Scan for the cell matching the given text and deliver its [x, y] coordinate at center. 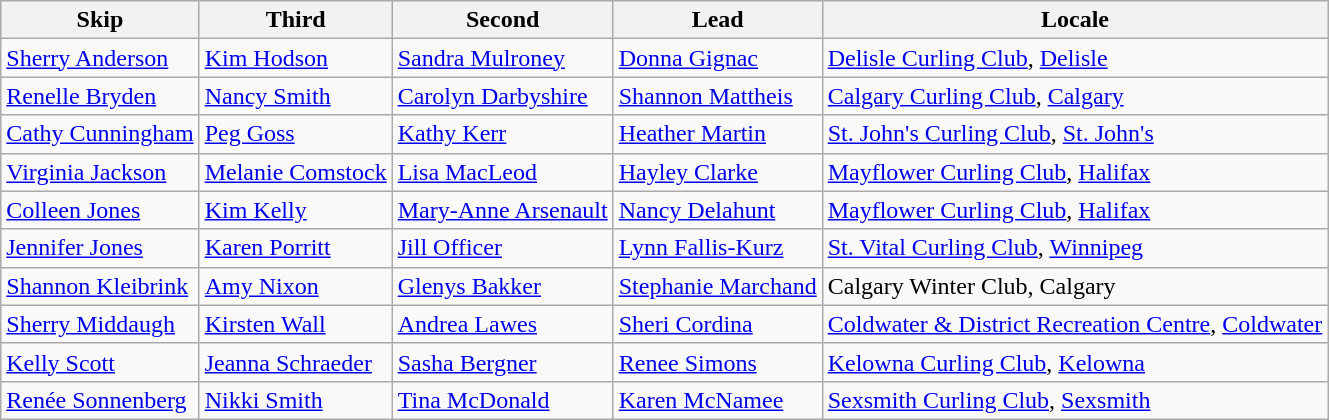
Heather Martin [718, 134]
Nikki Smith [296, 400]
Renelle Bryden [100, 96]
Tina McDonald [502, 400]
St. John's Curling Club, St. John's [1075, 134]
Shannon Kleibrink [100, 286]
Sasha Bergner [502, 362]
Calgary Curling Club, Calgary [1075, 96]
Kirsten Wall [296, 324]
Sherry Anderson [100, 58]
Amy Nixon [296, 286]
Lead [718, 20]
Karen Porritt [296, 248]
Colleen Jones [100, 210]
Nancy Smith [296, 96]
Cathy Cunningham [100, 134]
Stephanie Marchand [718, 286]
Kelowna Curling Club, Kelowna [1075, 362]
Karen McNamee [718, 400]
Mary-Anne Arsenault [502, 210]
Renee Simons [718, 362]
Coldwater & District Recreation Centre, Coldwater [1075, 324]
Andrea Lawes [502, 324]
Virginia Jackson [100, 172]
Locale [1075, 20]
Melanie Comstock [296, 172]
Peg Goss [296, 134]
Delisle Curling Club, Delisle [1075, 58]
Jennifer Jones [100, 248]
Sheri Cordina [718, 324]
Nancy Delahunt [718, 210]
Renée Sonnenberg [100, 400]
Donna Gignac [718, 58]
Kathy Kerr [502, 134]
Sexsmith Curling Club, Sexsmith [1075, 400]
Third [296, 20]
Skip [100, 20]
Jeanna Schraeder [296, 362]
Second [502, 20]
Lynn Fallis-Kurz [718, 248]
Carolyn Darbyshire [502, 96]
Glenys Bakker [502, 286]
Hayley Clarke [718, 172]
Sherry Middaugh [100, 324]
Sandra Mulroney [502, 58]
Jill Officer [502, 248]
Kim Hodson [296, 58]
Kim Kelly [296, 210]
Lisa MacLeod [502, 172]
Calgary Winter Club, Calgary [1075, 286]
St. Vital Curling Club, Winnipeg [1075, 248]
Shannon Mattheis [718, 96]
Kelly Scott [100, 362]
